Return [x, y] of the center of cell containing provided text 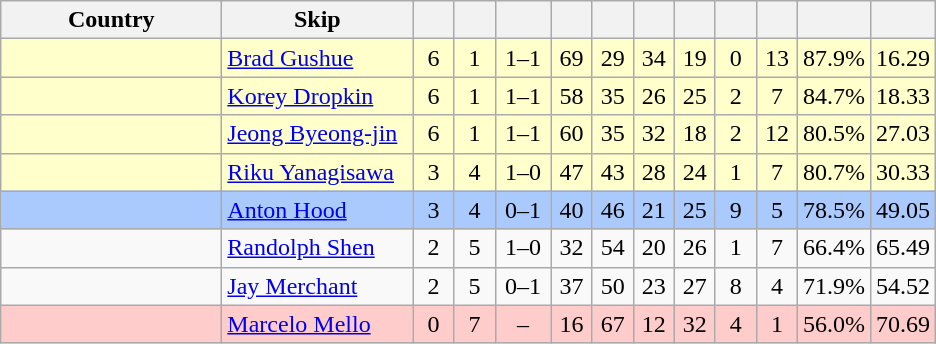
28 [654, 172]
34 [654, 58]
50 [612, 286]
Country [112, 20]
43 [612, 172]
37 [572, 286]
54.52 [902, 286]
13 [776, 58]
87.9% [834, 58]
18.33 [902, 96]
47 [572, 172]
30.33 [902, 172]
71.9% [834, 286]
49.05 [902, 210]
Jay Merchant [318, 286]
21 [654, 210]
Anton Hood [318, 210]
46 [612, 210]
69 [572, 58]
56.0% [834, 324]
19 [694, 58]
24 [694, 172]
Brad Gushue [318, 58]
84.7% [834, 96]
80.7% [834, 172]
Jeong Byeong-jin [318, 134]
9 [736, 210]
27.03 [902, 134]
– [523, 324]
67 [612, 324]
29 [612, 58]
40 [572, 210]
Skip [318, 20]
Riku Yanagisawa [318, 172]
54 [612, 248]
27 [694, 286]
18 [694, 134]
80.5% [834, 134]
65.49 [902, 248]
66.4% [834, 248]
Randolph Shen [318, 248]
20 [654, 248]
70.69 [902, 324]
58 [572, 96]
8 [736, 286]
16.29 [902, 58]
78.5% [834, 210]
Korey Dropkin [318, 96]
60 [572, 134]
Marcelo Mello [318, 324]
16 [572, 324]
23 [654, 286]
